Locate the cell with the specified text and output its [x, y] center coordinate. 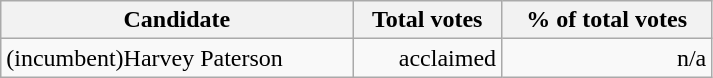
acclaimed [428, 58]
Candidate [177, 20]
(incumbent)Harvey Paterson [177, 58]
n/a [607, 58]
Total votes [428, 20]
% of total votes [607, 20]
